Scan for the cell matching the given text and deliver its [x, y] coordinate at center. 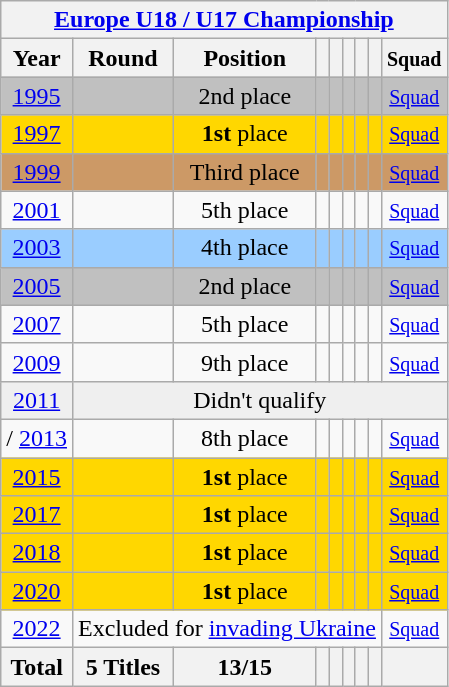
5 Titles [122, 667]
Round [122, 58]
2017 [37, 515]
Third place [244, 172]
2003 [37, 248]
2020 [37, 591]
2022 [37, 629]
9th place [244, 362]
Total [37, 667]
1995 [37, 96]
2009 [37, 362]
2011 [37, 400]
2018 [37, 553]
2015 [37, 477]
Didn't qualify [260, 400]
1999 [37, 172]
1997 [37, 134]
2005 [37, 286]
Excluded for invading Ukraine [226, 629]
2007 [37, 324]
8th place [244, 438]
4th place [244, 248]
2001 [37, 210]
/ 2013 [37, 438]
13/15 [244, 667]
Year [37, 58]
Europe U18 / U17 Championship [224, 20]
Position [244, 58]
